Provide the (X, Y) coordinate of the cell's center where the given text is located.  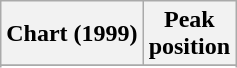
Peakposition (189, 34)
Chart (1999) (72, 34)
